Extract the (X, Y) coordinate from the center of the cell holding the provided text.  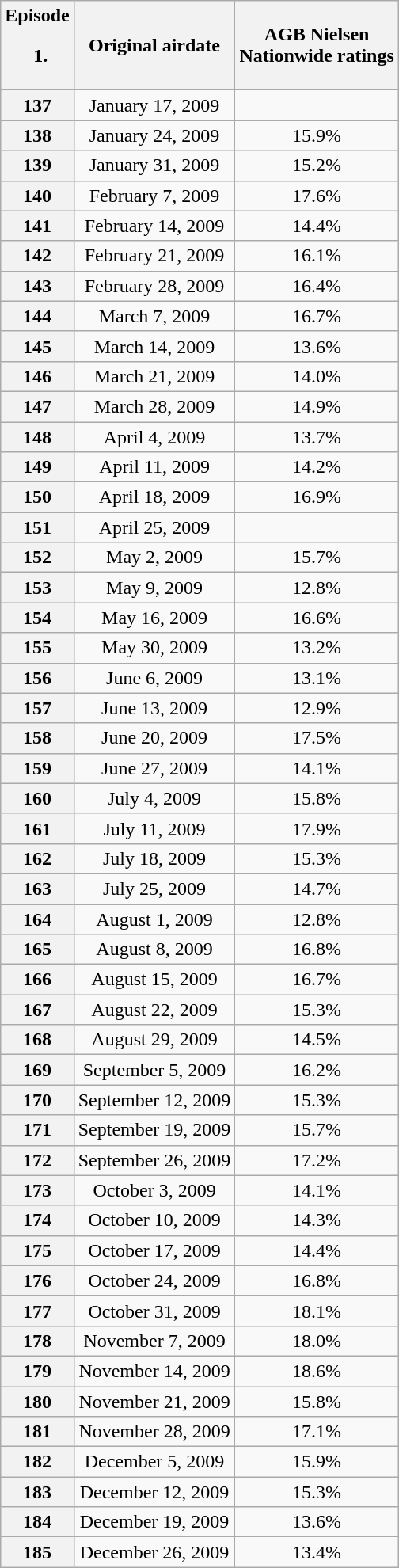
March 21, 2009 (154, 376)
February 14, 2009 (154, 226)
164 (37, 919)
December 12, 2009 (154, 1492)
16.2% (317, 1070)
161 (37, 828)
April 11, 2009 (154, 467)
AGB NielsenNationwide ratings (317, 46)
April 18, 2009 (154, 497)
146 (37, 376)
September 12, 2009 (154, 1100)
17.6% (317, 196)
170 (37, 1100)
August 29, 2009 (154, 1040)
141 (37, 226)
January 31, 2009 (154, 166)
July 25, 2009 (154, 889)
149 (37, 467)
August 15, 2009 (154, 980)
18.1% (317, 1311)
17.5% (317, 738)
182 (37, 1462)
144 (37, 316)
September 19, 2009 (154, 1130)
Episode (37, 46)
Original airdate (154, 46)
143 (37, 286)
172 (37, 1160)
12.9% (317, 708)
September 26, 2009 (154, 1160)
175 (37, 1250)
15.2% (317, 166)
June 6, 2009 (154, 678)
September 5, 2009 (154, 1070)
August 22, 2009 (154, 1010)
165 (37, 950)
171 (37, 1130)
13.7% (317, 436)
14.5% (317, 1040)
169 (37, 1070)
June 13, 2009 (154, 708)
180 (37, 1401)
July 11, 2009 (154, 828)
April 4, 2009 (154, 436)
140 (37, 196)
155 (37, 648)
March 7, 2009 (154, 316)
177 (37, 1311)
17.2% (317, 1160)
181 (37, 1432)
October 17, 2009 (154, 1250)
137 (37, 105)
13.2% (317, 648)
14.0% (317, 376)
March 14, 2009 (154, 346)
13.4% (317, 1552)
153 (37, 588)
May 16, 2009 (154, 618)
November 28, 2009 (154, 1432)
162 (37, 858)
October 10, 2009 (154, 1220)
167 (37, 1010)
174 (37, 1220)
159 (37, 768)
138 (37, 135)
14.3% (317, 1220)
14.9% (317, 406)
142 (37, 256)
January 24, 2009 (154, 135)
152 (37, 558)
139 (37, 166)
May 2, 2009 (154, 558)
184 (37, 1522)
March 28, 2009 (154, 406)
16.6% (317, 618)
October 3, 2009 (154, 1190)
18.6% (317, 1371)
August 8, 2009 (154, 950)
December 19, 2009 (154, 1522)
January 17, 2009 (154, 105)
168 (37, 1040)
July 4, 2009 (154, 798)
December 5, 2009 (154, 1462)
148 (37, 436)
154 (37, 618)
February 7, 2009 (154, 196)
176 (37, 1281)
157 (37, 708)
16.9% (317, 497)
158 (37, 738)
November 21, 2009 (154, 1401)
October 31, 2009 (154, 1311)
14.2% (317, 467)
150 (37, 497)
April 25, 2009 (154, 527)
May 9, 2009 (154, 588)
May 30, 2009 (154, 648)
16.1% (317, 256)
October 24, 2009 (154, 1281)
17.9% (317, 828)
November 14, 2009 (154, 1371)
November 7, 2009 (154, 1341)
185 (37, 1552)
June 20, 2009 (154, 738)
145 (37, 346)
166 (37, 980)
156 (37, 678)
160 (37, 798)
July 18, 2009 (154, 858)
18.0% (317, 1341)
February 21, 2009 (154, 256)
June 27, 2009 (154, 768)
178 (37, 1341)
173 (37, 1190)
147 (37, 406)
December 26, 2009 (154, 1552)
179 (37, 1371)
August 1, 2009 (154, 919)
February 28, 2009 (154, 286)
16.4% (317, 286)
14.7% (317, 889)
163 (37, 889)
13.1% (317, 678)
183 (37, 1492)
17.1% (317, 1432)
151 (37, 527)
